Find where the given text appears and provide that cell's center as (x, y) coordinate. 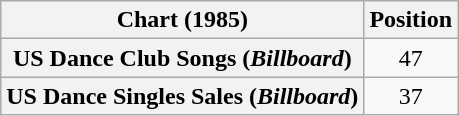
Chart (1985) (182, 20)
US Dance Singles Sales (Billboard) (182, 96)
47 (411, 58)
37 (411, 96)
Position (411, 20)
US Dance Club Songs (Billboard) (182, 58)
